Output the [x, y] coordinate of the center of the cell containing the given text.  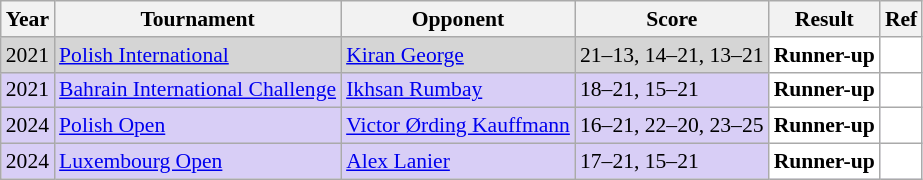
Luxembourg Open [198, 162]
21–13, 14–21, 13–21 [672, 55]
Polish International [198, 55]
Alex Lanier [458, 162]
Ref [901, 19]
Opponent [458, 19]
16–21, 22–20, 23–25 [672, 126]
Result [824, 19]
18–21, 15–21 [672, 90]
Bahrain International Challenge [198, 90]
Score [672, 19]
Kiran George [458, 55]
Ikhsan Rumbay [458, 90]
Tournament [198, 19]
Victor Ørding Kauffmann [458, 126]
Polish Open [198, 126]
Year [28, 19]
17–21, 15–21 [672, 162]
